Provide the [X, Y] coordinate of the cell's center where the given text is located.  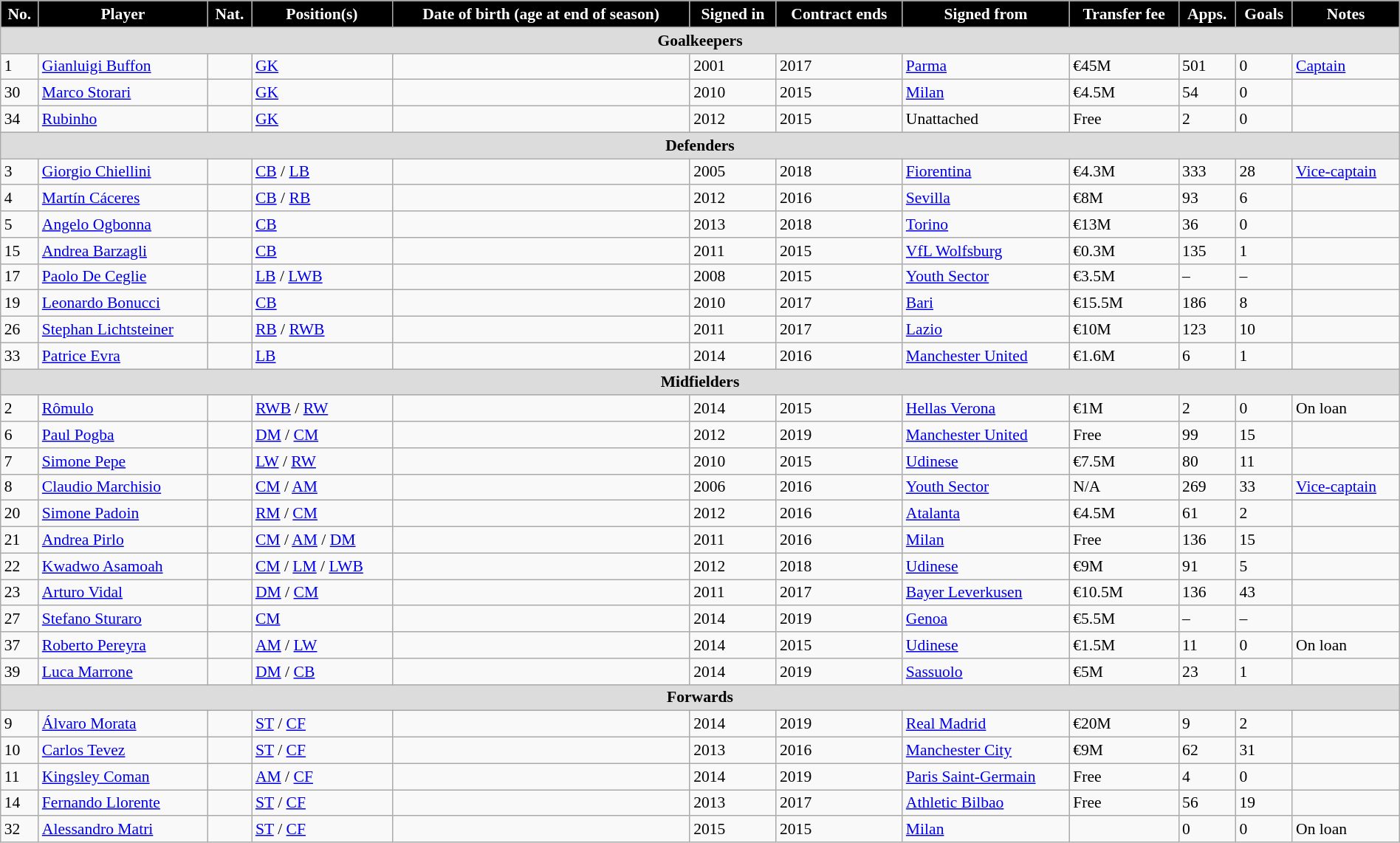
2006 [732, 487]
61 [1207, 514]
Signed from [986, 14]
AM / LW [322, 645]
333 [1207, 172]
22 [19, 566]
CB / RB [322, 199]
Gianluigi Buffon [123, 66]
Andrea Pirlo [123, 540]
Patrice Evra [123, 356]
Martín Cáceres [123, 199]
Player [123, 14]
Hellas Verona [986, 409]
Angelo Ogbonna [123, 224]
Forwards [700, 698]
€5.5M [1124, 619]
No. [19, 14]
Transfer fee [1124, 14]
Leonardo Bonucci [123, 303]
Sevilla [986, 199]
Kingsley Coman [123, 777]
Date of birth (age at end of season) [541, 14]
34 [19, 120]
28 [1264, 172]
Paris Saint-Germain [986, 777]
Paolo De Ceglie [123, 277]
Signed in [732, 14]
€10M [1124, 330]
Bayer Leverkusen [986, 593]
LB [322, 356]
21 [19, 540]
€3.5M [1124, 277]
Stefano Sturaro [123, 619]
€45M [1124, 66]
DM / CB [322, 672]
€20M [1124, 724]
CM [322, 619]
€4.3M [1124, 172]
Luca Marrone [123, 672]
CM / LM / LWB [322, 566]
Contract ends [839, 14]
€5M [1124, 672]
Claudio Marchisio [123, 487]
Rubinho [123, 120]
Goals [1264, 14]
31 [1264, 751]
€1.5M [1124, 645]
Fiorentina [986, 172]
3 [19, 172]
36 [1207, 224]
€1.6M [1124, 356]
Arturo Vidal [123, 593]
Fernando Llorente [123, 803]
Parma [986, 66]
7 [19, 461]
LB / LWB [322, 277]
Carlos Tevez [123, 751]
RWB / RW [322, 409]
32 [19, 830]
CB / LB [322, 172]
AM / CF [322, 777]
VfL Wolfsburg [986, 251]
Atalanta [986, 514]
€0.3M [1124, 251]
€8M [1124, 199]
Apps. [1207, 14]
Kwadwo Asamoah [123, 566]
43 [1264, 593]
Rômulo [123, 409]
Simone Padoin [123, 514]
€13M [1124, 224]
62 [1207, 751]
135 [1207, 251]
Defenders [700, 145]
501 [1207, 66]
€10.5M [1124, 593]
2001 [732, 66]
14 [19, 803]
37 [19, 645]
93 [1207, 199]
Midfielders [700, 382]
Torino [986, 224]
17 [19, 277]
2008 [732, 277]
Goalkeepers [700, 41]
Position(s) [322, 14]
27 [19, 619]
€7.5M [1124, 461]
Captain [1345, 66]
80 [1207, 461]
186 [1207, 303]
LW / RW [322, 461]
26 [19, 330]
Notes [1345, 14]
2005 [732, 172]
CM / AM / DM [322, 540]
Stephan Lichtsteiner [123, 330]
€1M [1124, 409]
Roberto Pereyra [123, 645]
Marco Storari [123, 93]
39 [19, 672]
Genoa [986, 619]
30 [19, 93]
€15.5M [1124, 303]
99 [1207, 435]
20 [19, 514]
Bari [986, 303]
Álvaro Morata [123, 724]
54 [1207, 93]
Athletic Bilbao [986, 803]
CM / AM [322, 487]
N/A [1124, 487]
Andrea Barzagli [123, 251]
269 [1207, 487]
RM / CM [322, 514]
Paul Pogba [123, 435]
Alessandro Matri [123, 830]
Giorgio Chiellini [123, 172]
Lazio [986, 330]
Nat. [230, 14]
Sassuolo [986, 672]
Real Madrid [986, 724]
Manchester City [986, 751]
91 [1207, 566]
RB / RWB [322, 330]
123 [1207, 330]
Simone Pepe [123, 461]
Unattached [986, 120]
56 [1207, 803]
